Return [X, Y] of the center of cell containing provided text 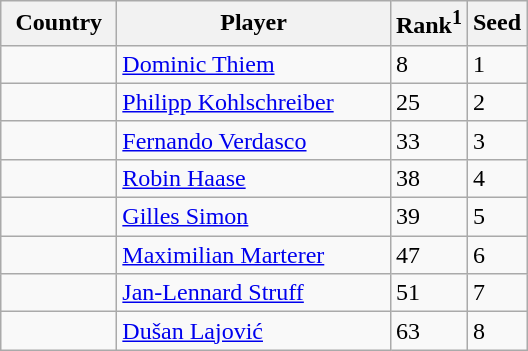
Seed [496, 24]
25 [428, 102]
Rank1 [428, 24]
5 [496, 217]
47 [428, 255]
Country [59, 24]
Dominic Thiem [254, 64]
33 [428, 140]
Philipp Kohlschreiber [254, 102]
Jan-Lennard Struff [254, 293]
51 [428, 293]
Player [254, 24]
38 [428, 178]
7 [496, 293]
3 [496, 140]
Gilles Simon [254, 217]
6 [496, 255]
39 [428, 217]
Maximilian Marterer [254, 255]
Dušan Lajović [254, 331]
63 [428, 331]
2 [496, 102]
4 [496, 178]
Fernando Verdasco [254, 140]
Robin Haase [254, 178]
1 [496, 64]
